Return (x, y) of the center of cell containing provided text 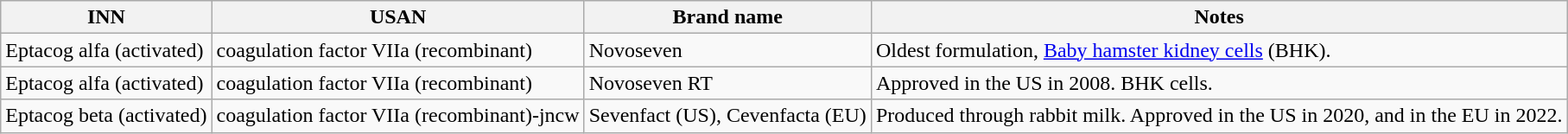
USAN (397, 17)
Produced through rabbit milk. Approved in the US in 2020, and in the EU in 2022. (1219, 116)
Notes (1219, 17)
Approved in the US in 2008. BHK cells. (1219, 83)
Novoseven (727, 50)
coagulation factor VIIa (recombinant)-jncw (397, 116)
Eptacog beta (activated) (106, 116)
Sevenfact (US), Cevenfacta (EU) (727, 116)
Brand name (727, 17)
INN (106, 17)
Novoseven RT (727, 83)
Oldest formulation, Baby hamster kidney cells (BHK). (1219, 50)
